For the text-containing cell, return its midpoint in [X, Y] coordinate format. 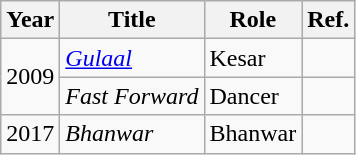
2017 [30, 134]
Dancer [253, 96]
Fast Forward [132, 96]
Year [30, 20]
Title [132, 20]
Role [253, 20]
Gulaal [132, 58]
Ref. [328, 20]
Kesar [253, 58]
2009 [30, 77]
